Search for the cell housing the specified text and yield its (X, Y) center coordinate. 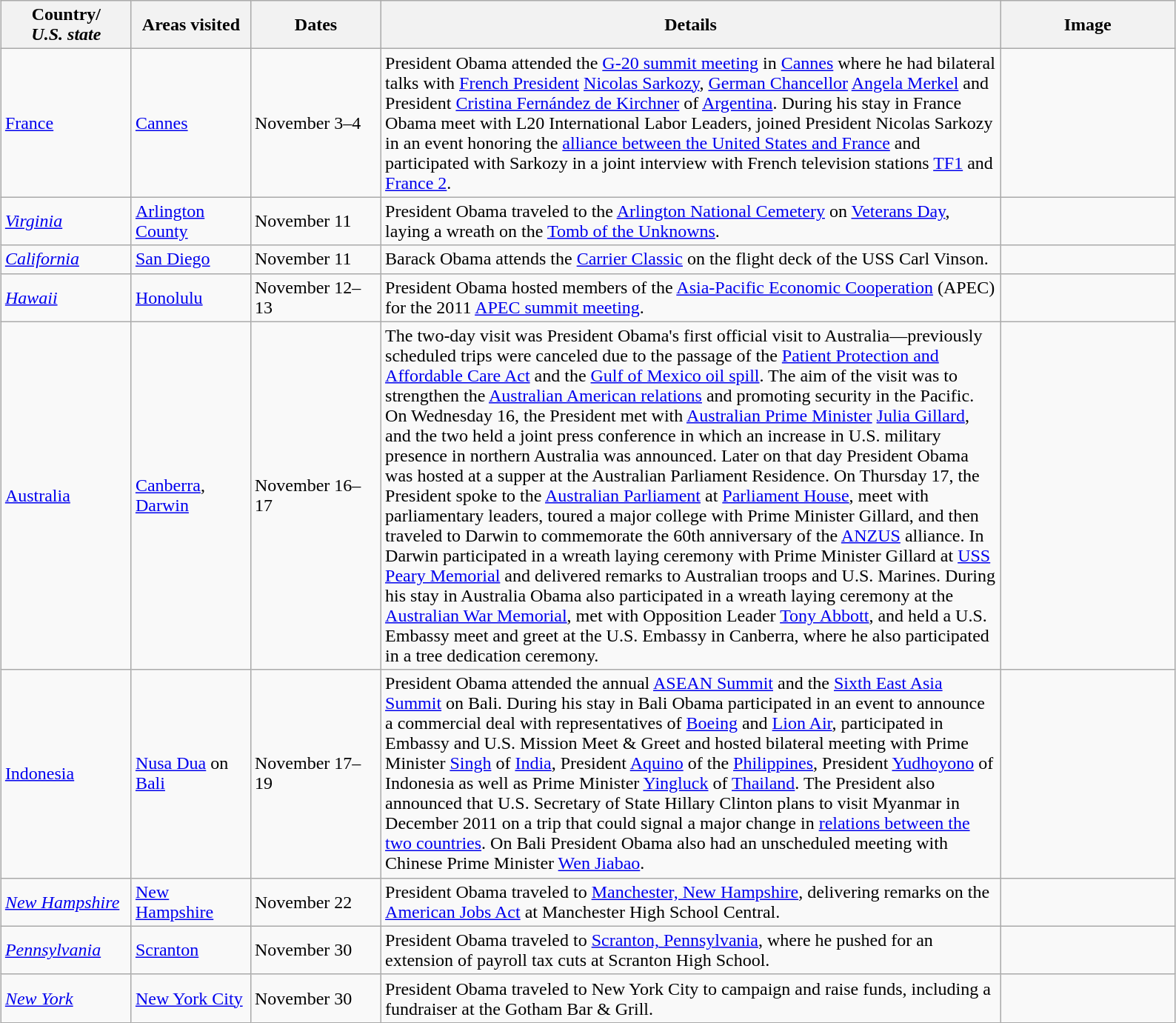
Australia (66, 496)
Indonesia (66, 773)
Scranton (191, 950)
New York City (191, 999)
Image (1088, 25)
Arlington County (191, 221)
Dates (315, 25)
France (66, 123)
California (66, 259)
Honolulu (191, 298)
November 16–17 (315, 496)
Areas visited (191, 25)
Hawaii (66, 298)
Cannes (191, 123)
Details (691, 25)
November 22 (315, 902)
November 17–19 (315, 773)
November 12–13 (315, 298)
New York (66, 999)
President Obama traveled to Scranton, Pennsylvania, where he pushed for an extension of payroll tax cuts at Scranton High School. (691, 950)
San Diego (191, 259)
Canberra, Darwin (191, 496)
Country/U.S. state (66, 25)
President Obama traveled to Manchester, New Hampshire, delivering remarks on the American Jobs Act at Manchester High School Central. (691, 902)
President Obama hosted members of the Asia-Pacific Economic Cooperation (APEC) for the 2011 APEC summit meeting. (691, 298)
President Obama traveled to the Arlington National Cemetery on Veterans Day, laying a wreath on the Tomb of the Unknowns. (691, 221)
President Obama traveled to New York City to campaign and raise funds, including a fundraiser at the Gotham Bar & Grill. (691, 999)
Nusa Dua on Bali (191, 773)
Pennsylvania (66, 950)
November 3–4 (315, 123)
Virginia (66, 221)
Barack Obama attends the Carrier Classic on the flight deck of the USS Carl Vinson. (691, 259)
